Locate the cell with the specified text and output its [x, y] center coordinate. 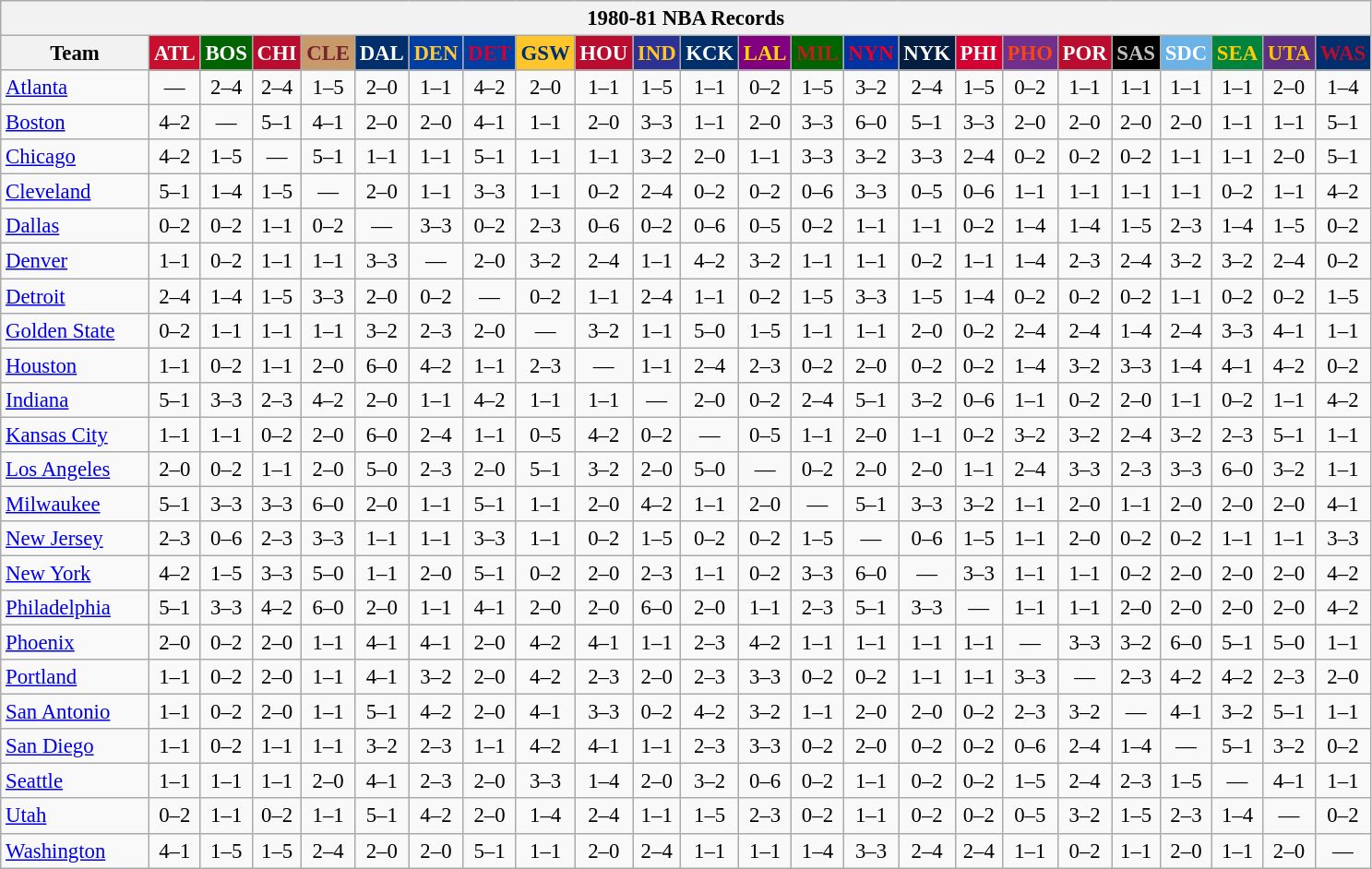
BOS [226, 54]
New Jersey [76, 539]
Golden State [76, 330]
Indiana [76, 399]
Washington [76, 851]
Milwaukee [76, 504]
San Antonio [76, 712]
NYN [871, 54]
Denver [76, 261]
Houston [76, 365]
POR [1085, 54]
SAS [1136, 54]
Boston [76, 123]
San Diego [76, 746]
Dallas [76, 226]
NYK [926, 54]
PHI [978, 54]
Detroit [76, 296]
HOU [603, 54]
GSW [545, 54]
Cleveland [76, 192]
SDC [1186, 54]
Atlanta [76, 88]
DET [489, 54]
MIL [817, 54]
Utah [76, 816]
Kansas City [76, 434]
Chicago [76, 157]
ATL [174, 54]
Los Angeles [76, 470]
Team [76, 54]
IND [657, 54]
Phoenix [76, 643]
KCK [710, 54]
DEN [435, 54]
CLE [328, 54]
CHI [277, 54]
New York [76, 573]
Seattle [76, 781]
Philadelphia [76, 608]
SEA [1238, 54]
LAL [764, 54]
WAS [1342, 54]
Portland [76, 677]
UTA [1288, 54]
1980-81 NBA Records [686, 18]
PHO [1030, 54]
DAL [382, 54]
